Find where the given text appears and provide that cell's center as [x, y] coordinate. 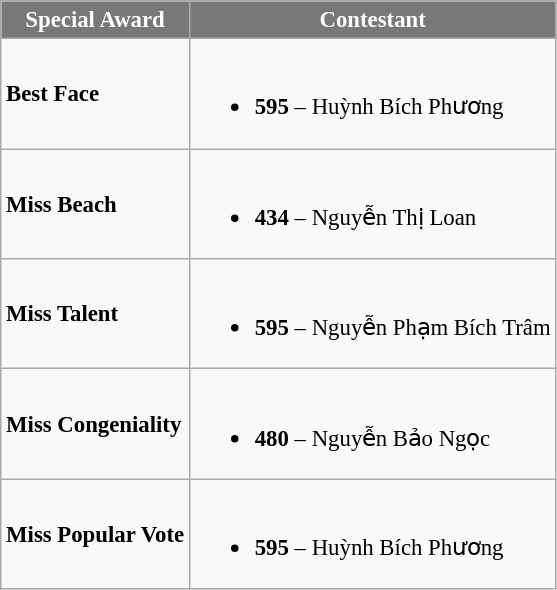
Contestant [372, 20]
Miss Popular Vote [96, 534]
Miss Beach [96, 204]
595 – Nguyễn Phạm Bích Trâm [372, 314]
434 – Nguyễn Thị Loan [372, 204]
480 – Nguyễn Bảo Ngọc [372, 424]
Miss Talent [96, 314]
Best Face [96, 94]
Special Award [96, 20]
Miss Congeniality [96, 424]
